Identify which cell holds the provided text, then report its [x, y] central coordinate. 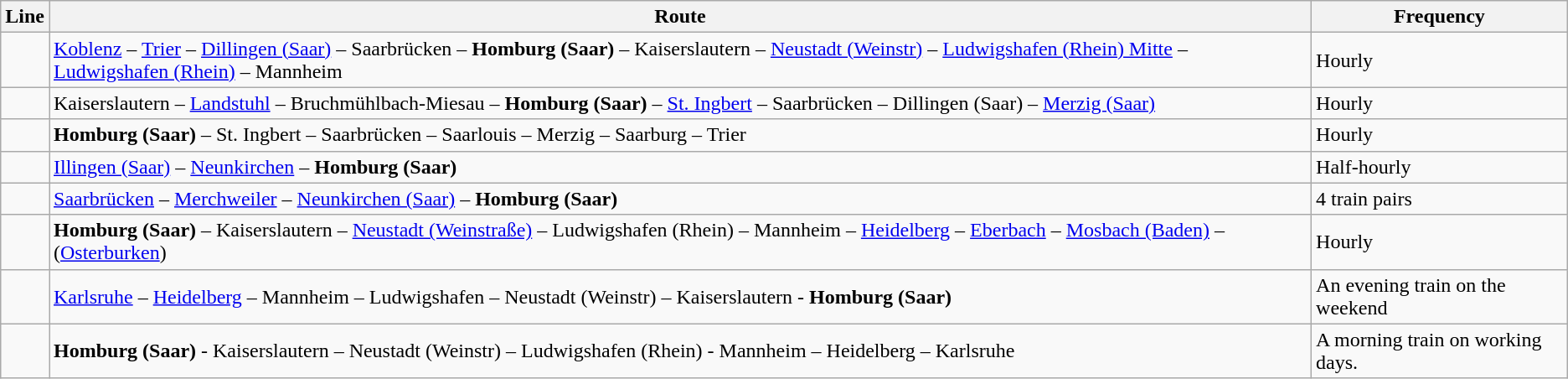
Saarbrücken – Merchweiler – Neunkirchen (Saar) – Homburg (Saar) [680, 199]
A morning train on working days. [1440, 350]
Frequency [1440, 17]
Karlsruhe – Heidelberg – Mannheim – Ludwigshafen – Neustadt (Weinstr) – Kaiserslautern - Homburg (Saar) [680, 297]
Line [25, 17]
Homburg (Saar) – St. Ingbert – Saarbrücken – Saarlouis – Merzig – Saarburg – Trier [680, 135]
Route [680, 17]
Half-hourly [1440, 167]
An evening train on the weekend [1440, 297]
Homburg (Saar) – Kaiserslautern – Neustadt (Weinstraße) – Ludwigshafen (Rhein) – Mannheim – Heidelberg – Eberbach – Mosbach (Baden) – (Osterburken) [680, 241]
Homburg (Saar) - Kaiserslautern – Neustadt (Weinstr) – Ludwigshafen (Rhein) - Mannheim – Heidelberg – Karlsruhe [680, 350]
4 train pairs [1440, 199]
Kaiserslautern – Landstuhl – Bruchmühlbach-Miesau – Homburg (Saar) – St. Ingbert – Saarbrücken – Dillingen (Saar) – Merzig (Saar) [680, 103]
Illingen (Saar) – Neunkirchen – Homburg (Saar) [680, 167]
